Locate the cell with the specified text and output its (X, Y) center coordinate. 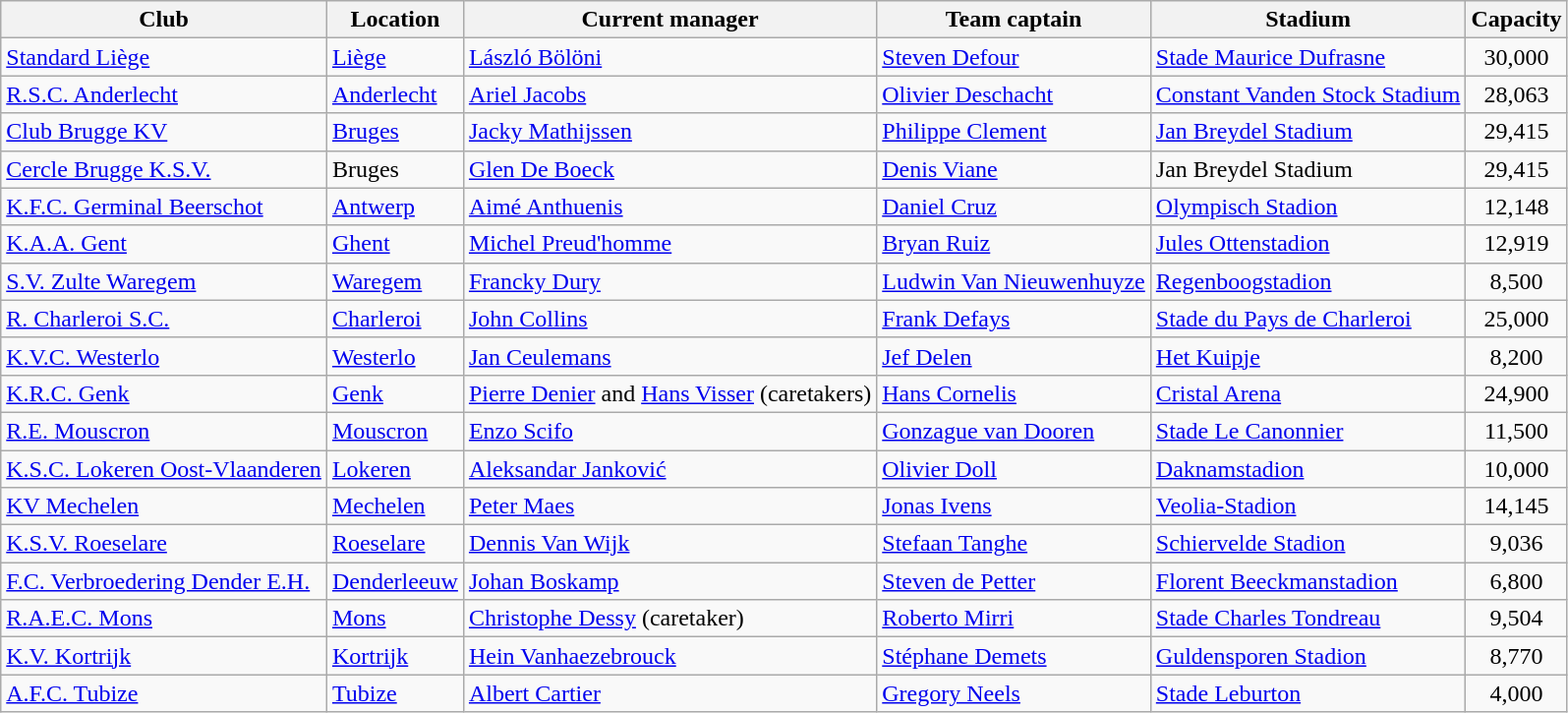
K.R.C. Genk (164, 393)
Schiervelde Stadion (1307, 544)
Het Kuipje (1307, 356)
Tubize (395, 693)
Olympisch Stadion (1307, 207)
Ghent (395, 244)
Current manager (669, 20)
F.C. Verbroedering Dender E.H. (164, 581)
Kortrijk (395, 656)
4,000 (1516, 693)
Location (395, 20)
R.A.E.C. Mons (164, 619)
Westerlo (395, 356)
Roeselare (395, 544)
László Bölöni (669, 57)
Jan Ceulemans (669, 356)
John Collins (669, 319)
Stadium (1307, 20)
Aimé Anthuenis (669, 207)
R. Charleroi S.C. (164, 319)
Stéphane Demets (1015, 656)
S.V. Zulte Waregem (164, 281)
11,500 (1516, 431)
24,900 (1516, 393)
Michel Preud'homme (669, 244)
8,770 (1516, 656)
Johan Boskamp (669, 581)
28,063 (1516, 94)
30,000 (1516, 57)
Charleroi (395, 319)
Philippe Clement (1015, 132)
Anderlecht (395, 94)
8,500 (1516, 281)
9,036 (1516, 544)
Steven de Petter (1015, 581)
9,504 (1516, 619)
Veolia-Stadion (1307, 506)
Aleksandar Janković (669, 469)
10,000 (1516, 469)
Enzo Scifo (669, 431)
Dennis Van Wijk (669, 544)
Stade du Pays de Charleroi (1307, 319)
Cristal Arena (1307, 393)
Gregory Neels (1015, 693)
Pierre Denier and Hans Visser (caretakers) (669, 393)
Capacity (1516, 20)
Guldensporen Stadion (1307, 656)
8,200 (1516, 356)
Francky Dury (669, 281)
Steven Defour (1015, 57)
Jef Delen (1015, 356)
Waregem (395, 281)
Olivier Doll (1015, 469)
Denderleeuw (395, 581)
K.A.A. Gent (164, 244)
Constant Vanden Stock Stadium (1307, 94)
K.S.V. Roeselare (164, 544)
Olivier Deschacht (1015, 94)
Gonzague van Dooren (1015, 431)
Team captain (1015, 20)
Genk (395, 393)
K.V. Kortrijk (164, 656)
Hein Vanhaezebrouck (669, 656)
Stade Leburton (1307, 693)
Glen De Boeck (669, 169)
Daknamstadion (1307, 469)
Stade Le Canonnier (1307, 431)
Frank Defays (1015, 319)
Denis Viane (1015, 169)
Stade Maurice Dufrasne (1307, 57)
Bryan Ruiz (1015, 244)
6,800 (1516, 581)
Cercle Brugge K.S.V. (164, 169)
Lokeren (395, 469)
KV Mechelen (164, 506)
Albert Cartier (669, 693)
R.S.C. Anderlecht (164, 94)
12,148 (1516, 207)
K.V.C. Westerlo (164, 356)
Ludwin Van Nieuwenhuyze (1015, 281)
Mouscron (395, 431)
A.F.C. Tubize (164, 693)
R.E. Mouscron (164, 431)
Roberto Mirri (1015, 619)
Jacky Mathijssen (669, 132)
Liège (395, 57)
Hans Cornelis (1015, 393)
25,000 (1516, 319)
Regenboogstadion (1307, 281)
Christophe Dessy (caretaker) (669, 619)
Daniel Cruz (1015, 207)
K.F.C. Germinal Beerschot (164, 207)
Jonas Ivens (1015, 506)
K.S.C. Lokeren Oost-Vlaanderen (164, 469)
Peter Maes (669, 506)
Stefaan Tanghe (1015, 544)
Club Brugge KV (164, 132)
12,919 (1516, 244)
Mechelen (395, 506)
Ariel Jacobs (669, 94)
Club (164, 20)
Standard Liège (164, 57)
Florent Beeckmanstadion (1307, 581)
Mons (395, 619)
14,145 (1516, 506)
Stade Charles Tondreau (1307, 619)
Antwerp (395, 207)
Jules Ottenstadion (1307, 244)
